Scan for the cell matching the given text and deliver its (X, Y) coordinate at center. 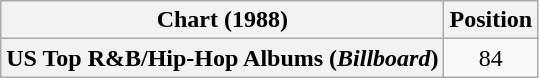
US Top R&B/Hip-Hop Albums (Billboard) (222, 58)
84 (491, 58)
Position (491, 20)
Chart (1988) (222, 20)
